Pinpoint the cell where the given text exists, returning its [X, Y] midpoint coordinate. 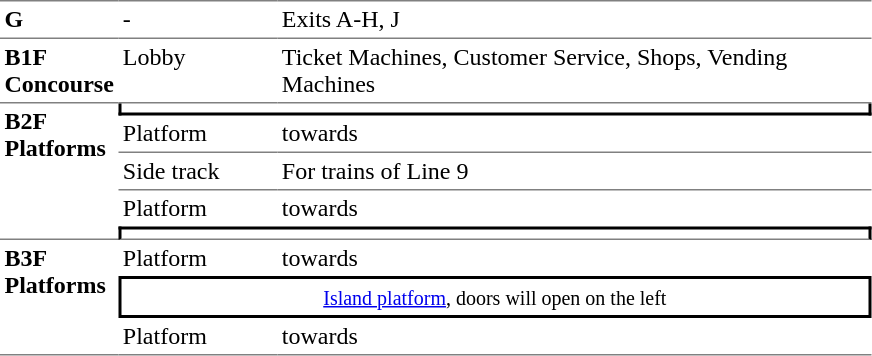
For trains of Line 9 [574, 171]
Side track [198, 171]
Island platform, doors will open on the left [494, 297]
B1FConcourse [59, 71]
- [198, 19]
B2F Platforms [59, 172]
Lobby [198, 71]
Exits A-H, J [574, 19]
G [59, 19]
Ticket Machines, Customer Service, Shops, Vending Machines [574, 71]
B3F Platforms [59, 298]
